Capture the cell that displays the provided text and extract its (X, Y) central coordinate. 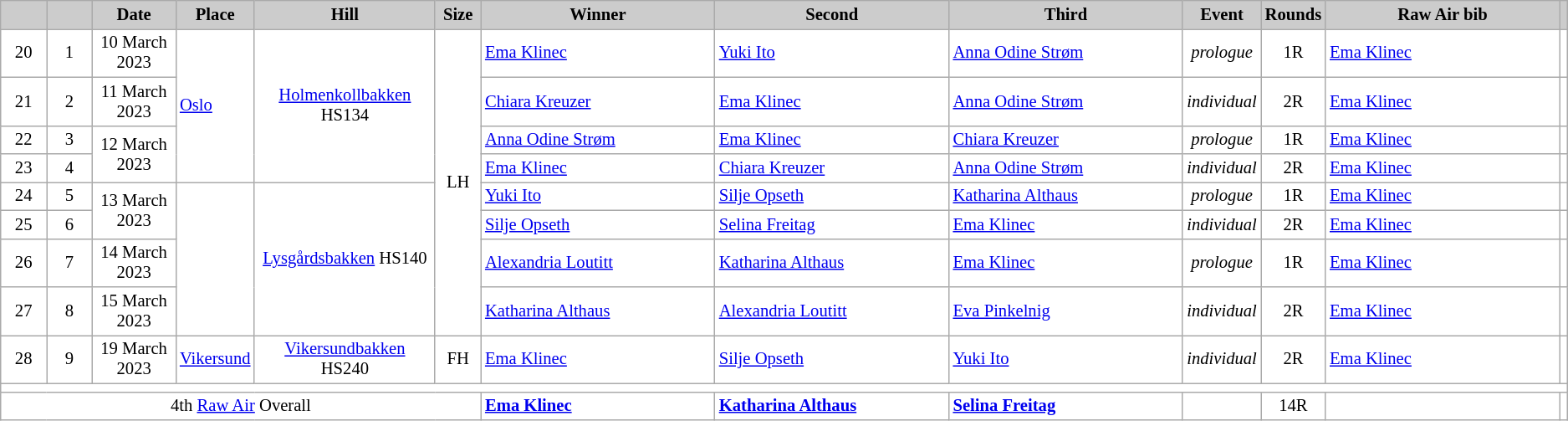
8 (70, 311)
Event (1221, 14)
Third (1066, 14)
21 (23, 101)
13 March 2023 (134, 210)
Raw Air bib (1443, 14)
11 March 2023 (134, 101)
Lysgårdsbakken HS140 (345, 258)
22 (23, 140)
26 (23, 263)
23 (23, 168)
14 March 2023 (134, 263)
25 (23, 224)
28 (23, 359)
2 (70, 101)
3 (70, 140)
4th Raw Air Overall (241, 406)
Second (832, 14)
Rounds (1293, 14)
Vikersundbakken HS240 (345, 359)
12 March 2023 (134, 154)
1 (70, 53)
Date (134, 14)
Size (458, 14)
7 (70, 263)
FH (458, 359)
24 (23, 196)
9 (70, 359)
27 (23, 311)
6 (70, 224)
4 (70, 168)
LH (458, 182)
Eva Pinkelnig (1066, 311)
Holmenkollbakken HS134 (345, 105)
19 March 2023 (134, 359)
5 (70, 196)
Vikersund (215, 359)
Oslo (215, 105)
Winner (598, 14)
Hill (345, 14)
20 (23, 53)
10 March 2023 (134, 53)
15 March 2023 (134, 311)
Place (215, 14)
14R (1293, 406)
